Find where the given text appears and provide that cell's center as [x, y] coordinate. 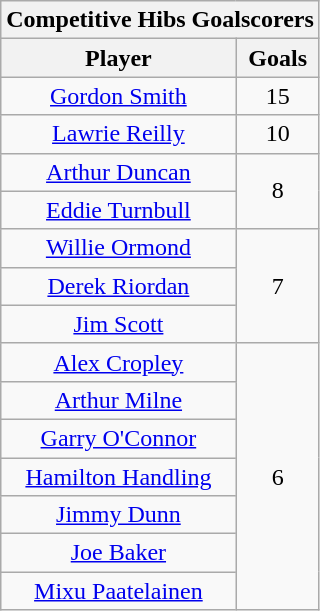
Willie Ormond [118, 248]
Eddie Turnbull [118, 210]
Jimmy Dunn [118, 515]
6 [278, 476]
Player [118, 58]
10 [278, 134]
15 [278, 96]
Alex Cropley [118, 362]
Gordon Smith [118, 96]
Arthur Duncan [118, 172]
Lawrie Reilly [118, 134]
Hamilton Handling [118, 477]
Arthur Milne [118, 400]
Mixu Paatelainen [118, 591]
Jim Scott [118, 324]
Goals [278, 58]
Garry O'Connor [118, 438]
8 [278, 191]
Joe Baker [118, 553]
Derek Riordan [118, 286]
Competitive Hibs Goalscorers [160, 20]
7 [278, 286]
